Locate the cell with the specified text and output its (X, Y) center coordinate. 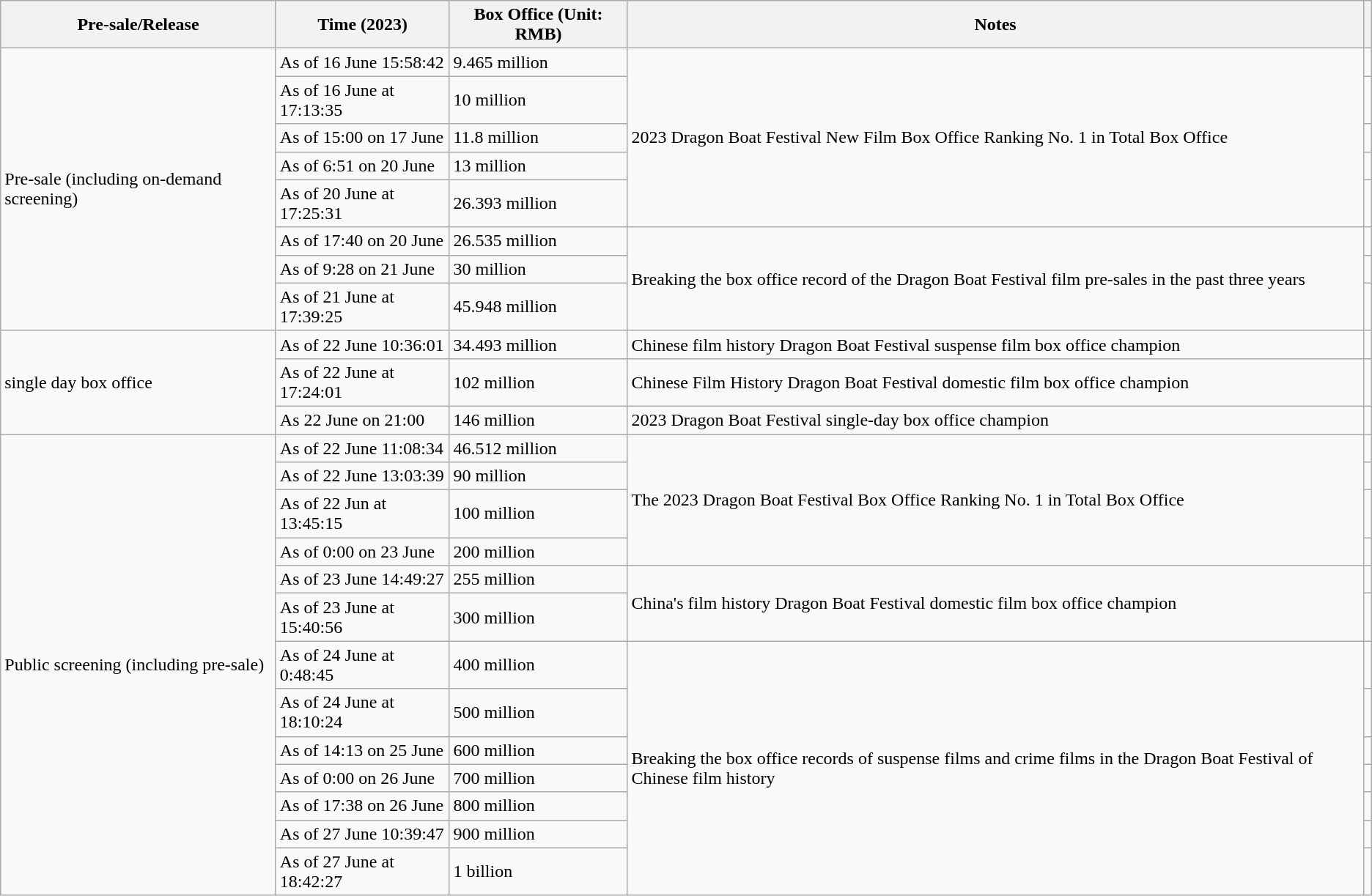
Notes (995, 25)
As of 22 June 11:08:34 (362, 448)
As of 21 June at 17:39:25 (362, 306)
As of 6:51 on 20 June (362, 166)
As of 23 June at 15:40:56 (362, 617)
2023 Dragon Boat Festival New Film Box Office Ranking No. 1 in Total Box Office (995, 138)
800 million (538, 806)
102 million (538, 382)
26.535 million (538, 241)
200 million (538, 552)
The 2023 Dragon Boat Festival Box Office Ranking No. 1 in Total Box Office (995, 500)
255 million (538, 580)
2023 Dragon Boat Festival single-day box office champion (995, 420)
As of 24 June at 18:10:24 (362, 712)
As of 22 Jun at 13:45:15 (362, 514)
As of 22 June at 17:24:01 (362, 382)
13 million (538, 166)
Time (2023) (362, 25)
As of 14:13 on 25 June (362, 750)
single day box office (139, 382)
As of 16 June 15:58:42 (362, 62)
700 million (538, 778)
9.465 million (538, 62)
As of 17:40 on 20 June (362, 241)
As of 23 June 14:49:27 (362, 580)
600 million (538, 750)
11.8 million (538, 138)
400 million (538, 665)
Box Office (Unit: RMB) (538, 25)
Chinese film history Dragon Boat Festival suspense film box office champion (995, 344)
As of 0:00 on 26 June (362, 778)
900 million (538, 834)
46.512 million (538, 448)
As of 27 June 10:39:47 (362, 834)
34.493 million (538, 344)
Breaking the box office records of suspense films and crime films in the Dragon Boat Festival of Chinese film history (995, 768)
Public screening (including pre-sale) (139, 664)
100 million (538, 514)
30 million (538, 269)
45.948 million (538, 306)
As of 0:00 on 23 June (362, 552)
As 22 June on 21:00 (362, 420)
As of 24 June at 0:48:45 (362, 665)
As of 9:28 on 21 June (362, 269)
300 million (538, 617)
Pre-sale/Release (139, 25)
As of 15:00 on 17 June (362, 138)
Chinese Film History Dragon Boat Festival domestic film box office champion (995, 382)
As of 22 June 10:36:01 (362, 344)
90 million (538, 476)
500 million (538, 712)
As of 22 June 13:03:39 (362, 476)
China's film history Dragon Boat Festival domestic film box office champion (995, 604)
As of 27 June at 18:42:27 (362, 872)
As of 20 June at 17:25:31 (362, 204)
Pre-sale (including on-demand screening) (139, 190)
26.393 million (538, 204)
146 million (538, 420)
As of 16 June at 17:13:35 (362, 100)
As of 17:38 on 26 June (362, 806)
Breaking the box office record of the Dragon Boat Festival film pre-sales in the past three years (995, 278)
1 billion (538, 872)
10 million (538, 100)
